Extract the (x, y) coordinate from the center of the cell holding the provided text.  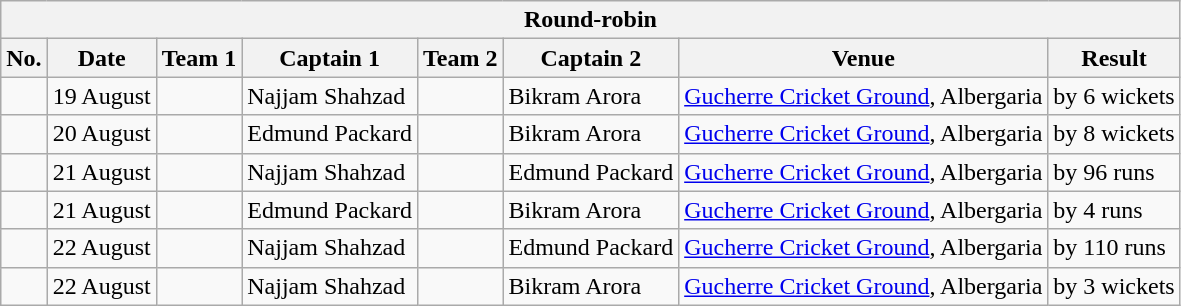
by 110 runs (1114, 248)
Date (102, 58)
Venue (864, 58)
No. (24, 58)
20 August (102, 134)
by 8 wickets (1114, 134)
by 6 wickets (1114, 96)
Team 2 (460, 58)
Captain 1 (330, 58)
by 96 runs (1114, 172)
Captain 2 (591, 58)
Team 1 (199, 58)
by 4 runs (1114, 210)
Result (1114, 58)
19 August (102, 96)
by 3 wickets (1114, 286)
Round-robin (590, 20)
